Find where the given text appears and provide that cell's center as [x, y] coordinate. 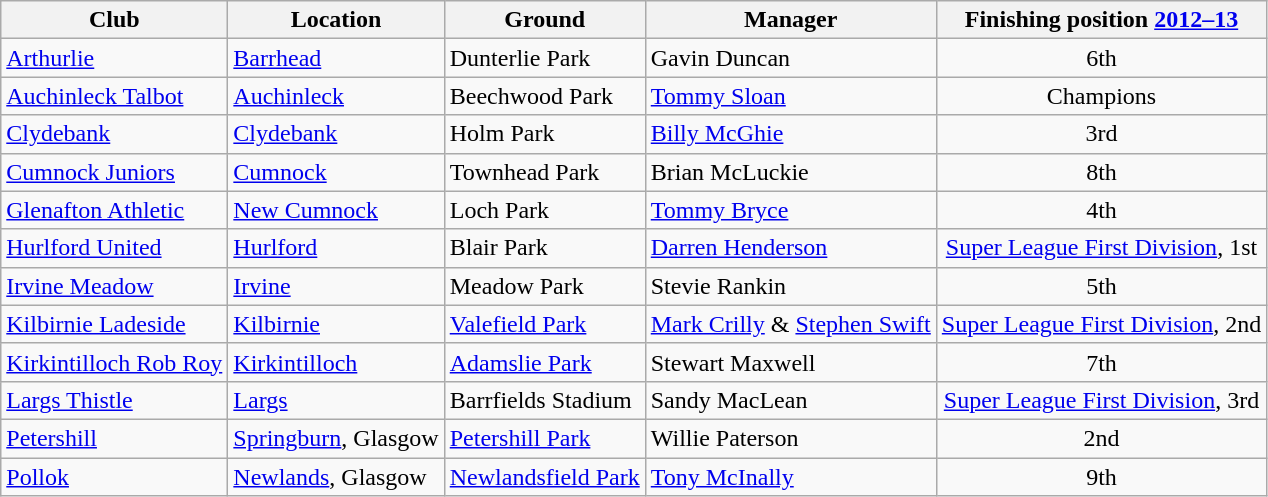
Newlandsfield Park [544, 477]
Super League First Division, 3rd [1101, 400]
Dunterlie Park [544, 58]
9th [1101, 477]
Largs [336, 400]
Petershill [114, 438]
Loch Park [544, 210]
Club [114, 20]
Springburn, Glasgow [336, 438]
Billy McGhie [790, 134]
Finishing position 2012–13 [1101, 20]
Auchinleck Talbot [114, 96]
Mark Crilly & Stephen Swift [790, 324]
Irvine Meadow [114, 286]
Largs Thistle [114, 400]
Brian McLuckie [790, 172]
Tommy Bryce [790, 210]
6th [1101, 58]
Cumnock [336, 172]
Ground [544, 20]
2nd [1101, 438]
Petershill Park [544, 438]
Hurlford United [114, 248]
Kirkintilloch Rob Roy [114, 362]
Kilbirnie [336, 324]
Super League First Division, 1st [1101, 248]
4th [1101, 210]
Stewart Maxwell [790, 362]
Hurlford [336, 248]
Darren Henderson [790, 248]
Gavin Duncan [790, 58]
Pollok [114, 477]
Valefield Park [544, 324]
Irvine [336, 286]
Willie Paterson [790, 438]
3rd [1101, 134]
Cumnock Juniors [114, 172]
Manager [790, 20]
New Cumnock [336, 210]
Meadow Park [544, 286]
Arthurlie [114, 58]
Kilbirnie Ladeside [114, 324]
Kirkintilloch [336, 362]
8th [1101, 172]
Super League First Division, 2nd [1101, 324]
Tony McInally [790, 477]
Adamslie Park [544, 362]
Tommy Sloan [790, 96]
Newlands, Glasgow [336, 477]
5th [1101, 286]
Barrhead [336, 58]
Barrfields Stadium [544, 400]
Holm Park [544, 134]
7th [1101, 362]
Beechwood Park [544, 96]
Glenafton Athletic [114, 210]
Champions [1101, 96]
Auchinleck [336, 96]
Location [336, 20]
Blair Park [544, 248]
Townhead Park [544, 172]
Stevie Rankin [790, 286]
Sandy MacLean [790, 400]
